Return (x, y) of the center of cell containing provided text 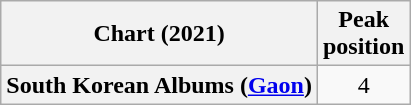
Peakposition (363, 34)
South Korean Albums (Gaon) (160, 85)
Chart (2021) (160, 34)
4 (363, 85)
